Determine the [X, Y] coordinate at the center of the cell enclosing the given text.  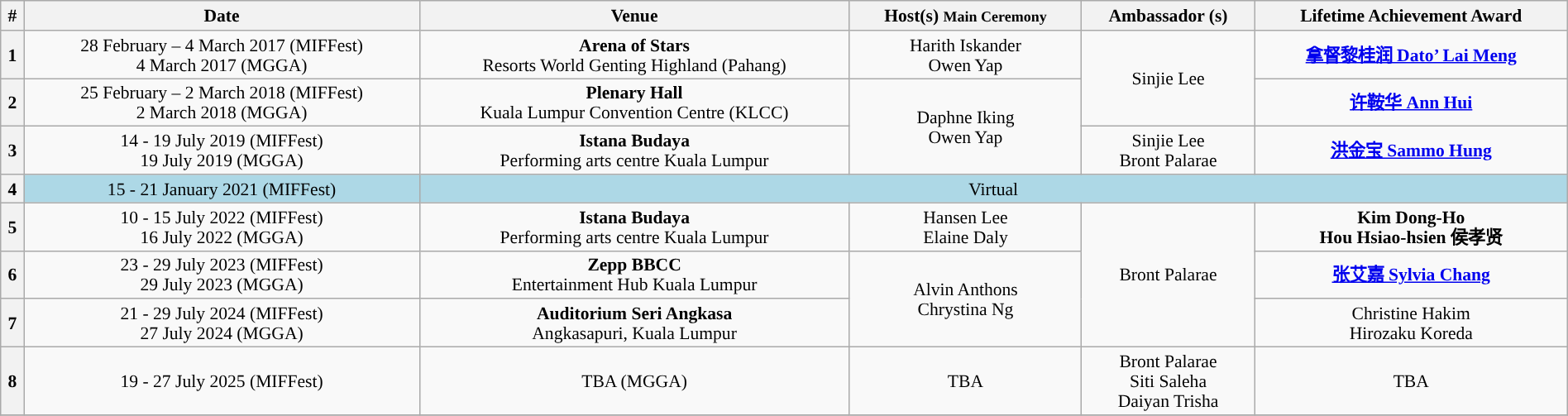
Kim Dong-Ho Hou Hsiao-hsien 侯孝贤 [1411, 227]
4 [12, 189]
10 - 15 July 2022 (MIFFest) 16 July 2022 (MGGA) [222, 227]
7 [12, 323]
Sinjie Lee [1168, 79]
19 - 27 July 2025 (MIFFest) [222, 381]
Bront Palarae Siti Saleha Daiyan Trisha [1168, 381]
Zepp BBCC Entertainment Hub Kuala Lumpur [634, 275]
Daphne Iking Owen Yap [966, 127]
1 [12, 55]
15 - 21 January 2021 (MIFFest) [222, 189]
张艾嘉 Sylvia Chang [1411, 275]
Harith Iskander Owen Yap [966, 55]
Virtual [993, 189]
Ambassador (s) [1168, 16]
Arena of Stars Resorts World Genting Highland (Pahang) [634, 55]
Host(s) Main Ceremony [966, 16]
Alvin Anthons Chrystina Ng [966, 299]
Venue [634, 16]
拿督黎桂润 Dato’ Lai Meng [1411, 55]
5 [12, 227]
Date [222, 16]
2 [12, 103]
洪金宝 Sammo Hung [1411, 151]
21 - 29 July 2024 (MIFFest) 27 July 2024 (MGGA) [222, 323]
28 February – 4 March 2017 (MIFFest) 4 March 2017 (MGGA) [222, 55]
许鞍华 Ann Hui [1411, 103]
Lifetime Achievement Award [1411, 16]
Sinjie Lee Bront Palarae [1168, 151]
3 [12, 151]
TBA (MGGA) [634, 381]
# [12, 16]
Christine Hakim Hirozaku Koreda [1411, 323]
25 February – 2 March 2018 (MIFFest) 2 March 2018 (MGGA) [222, 103]
23 - 29 July 2023 (MIFFest) 29 July 2023 (MGGA) [222, 275]
6 [12, 275]
Plenary Hall Kuala Lumpur Convention Centre (KLCC) [634, 103]
14 - 19 July 2019 (MIFFest) 19 July 2019 (MGGA) [222, 151]
8 [12, 381]
Auditorium Seri Angkasa Angkasapuri, Kuala Lumpur [634, 323]
Hansen Lee Elaine Daly [966, 227]
Bront Palarae [1168, 275]
